Return (X, Y) of the center of cell containing provided text 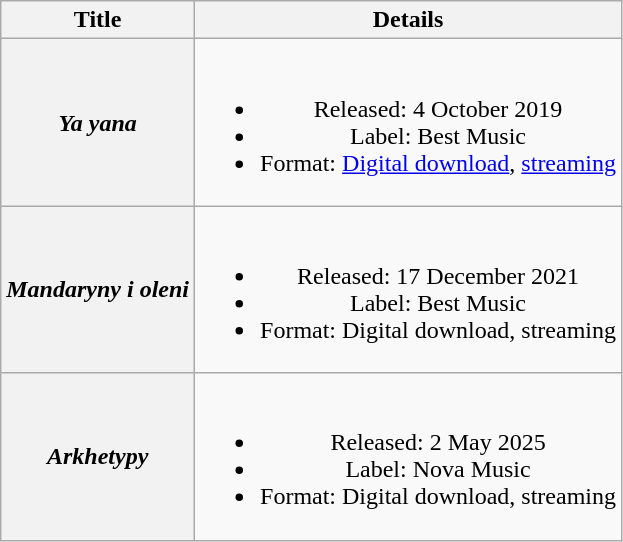
Ya yana (98, 122)
Arkhetypy (98, 456)
Released: 17 December 2021Label: Best MusicFormat: Digital download, streaming (408, 290)
Mandaryny i oleni (98, 290)
Details (408, 20)
Released: 2 May 2025Label: Nova MusicFormat: Digital download, streaming (408, 456)
Released: 4 October 2019Label: Best MusicFormat: Digital download, streaming (408, 122)
Title (98, 20)
